Locate the cell with the specified text and output its (x, y) center coordinate. 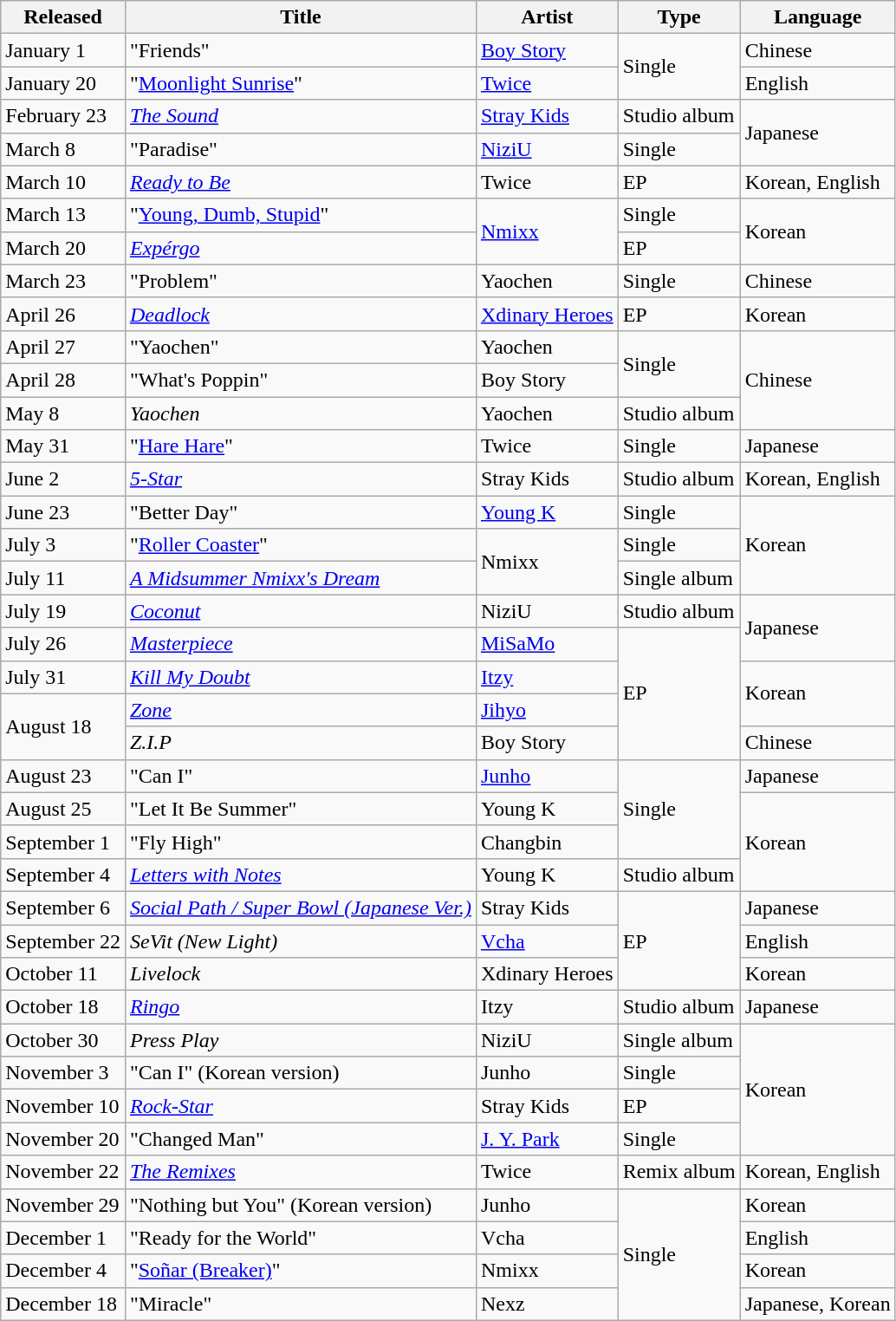
September 6 (63, 908)
November 10 (63, 1106)
Coconut (300, 611)
March 8 (63, 149)
July 26 (63, 644)
Changbin (547, 842)
Ringo (300, 1007)
Letters with Notes (300, 875)
January 1 (63, 50)
November 3 (63, 1073)
January 20 (63, 83)
"Hare Hare" (300, 446)
March 23 (63, 281)
April 26 (63, 314)
"Ready for the World" (300, 1238)
"Miracle" (300, 1304)
"Soñar (Breaker)" (300, 1271)
"What's Poppin" (300, 380)
Press Play (300, 1040)
July 19 (63, 611)
Jihyo (547, 710)
December 18 (63, 1304)
September 1 (63, 842)
October 11 (63, 974)
Kill My Doubt (300, 677)
Released (63, 17)
Nexz (547, 1304)
July 11 (63, 578)
MiSaMo (547, 644)
July 3 (63, 545)
March 20 (63, 248)
March 13 (63, 215)
Japanese, Korean (818, 1304)
August 23 (63, 776)
November 22 (63, 1172)
Livelock (300, 974)
Ready to Be (300, 182)
Remix album (679, 1172)
"Nothing but You" (Korean version) (300, 1205)
"Problem" (300, 281)
5-Star (300, 479)
September 4 (63, 875)
SeVit (New Light) (300, 940)
Language (818, 17)
A Midsummer Nmixx's Dream (300, 578)
Title (300, 17)
"Yaochen" (300, 347)
August 25 (63, 809)
August 18 (63, 726)
Zone (300, 710)
J. Y. Park (547, 1139)
September 22 (63, 940)
July 31 (63, 677)
The Remixes (300, 1172)
Type (679, 17)
Rock-Star (300, 1106)
The Sound (300, 116)
June 2 (63, 479)
November 20 (63, 1139)
"Fly High" (300, 842)
December 1 (63, 1238)
February 23 (63, 116)
November 29 (63, 1205)
December 4 (63, 1271)
Expérgo (300, 248)
October 30 (63, 1040)
Z.I.P (300, 743)
March 10 (63, 182)
"Paradise" (300, 149)
October 18 (63, 1007)
"Moonlight Sunrise" (300, 83)
"Changed Man" (300, 1139)
"Can I" (300, 776)
Deadlock (300, 314)
Artist (547, 17)
Masterpiece (300, 644)
"Roller Coaster" (300, 545)
May 8 (63, 413)
"Better Day" (300, 512)
April 27 (63, 347)
April 28 (63, 380)
Social Path / Super Bowl (Japanese Ver.) (300, 908)
"Young, Dumb, Stupid" (300, 215)
May 31 (63, 446)
June 23 (63, 512)
"Friends" (300, 50)
"Let It Be Summer" (300, 809)
"Can I" (Korean version) (300, 1073)
